Return [x, y] of the center of cell containing provided text 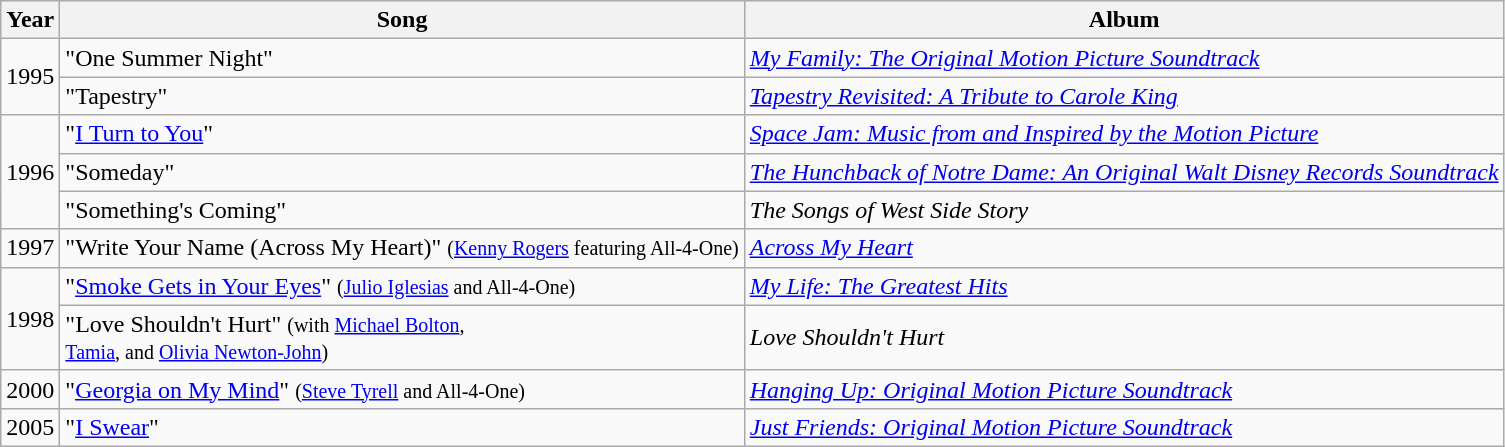
1998 [30, 318]
Song [402, 20]
Hanging Up: Original Motion Picture Soundtrack [1124, 389]
"Tapestry" [402, 96]
2005 [30, 427]
"I Swear" [402, 427]
"Write Your Name (Across My Heart)" (Kenny Rogers featuring All-4-One) [402, 248]
Space Jam: Music from and Inspired by the Motion Picture [1124, 134]
"Smoke Gets in Your Eyes" (Julio Iglesias and All-4-One) [402, 286]
Across My Heart [1124, 248]
Album [1124, 20]
Just Friends: Original Motion Picture Soundtrack [1124, 427]
"Georgia on My Mind" (Steve Tyrell and All-4-One) [402, 389]
Tapestry Revisited: A Tribute to Carole King [1124, 96]
Year [30, 20]
"I Turn to You" [402, 134]
"Someday" [402, 172]
Love Shouldn't Hurt [1124, 338]
The Hunchback of Notre Dame: An Original Walt Disney Records Soundtrack [1124, 172]
1996 [30, 172]
1995 [30, 77]
1997 [30, 248]
The Songs of West Side Story [1124, 210]
"One Summer Night" [402, 58]
My Life: The Greatest Hits [1124, 286]
"Something's Coming" [402, 210]
My Family: The Original Motion Picture Soundtrack [1124, 58]
"Love Shouldn't Hurt" (with Michael Bolton,Tamia, and Olivia Newton-John) [402, 338]
2000 [30, 389]
